Scan for the cell matching the given text and deliver its [x, y] coordinate at center. 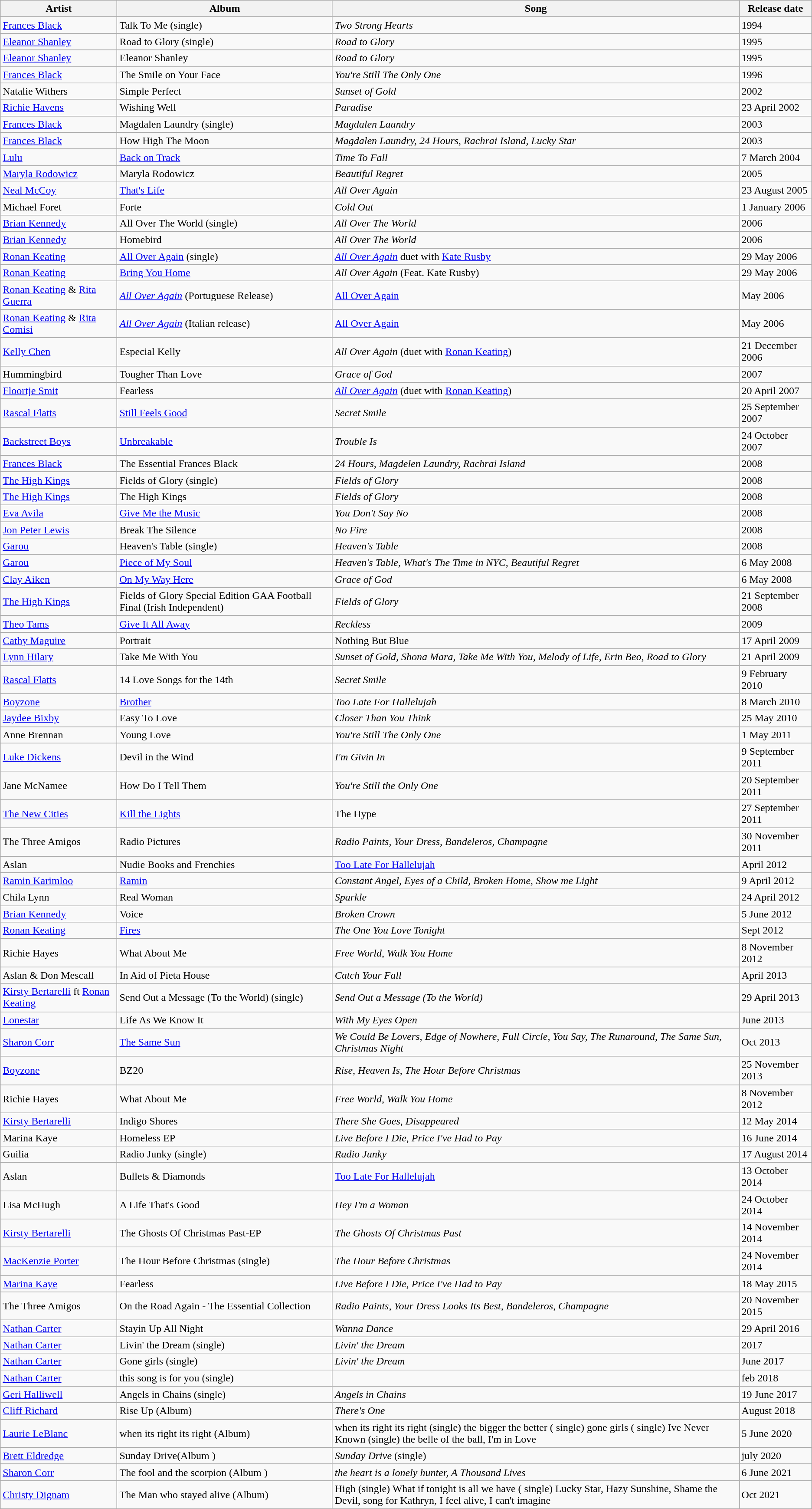
Wishing Well [225, 108]
Lynn Hilary [59, 657]
All Over The World (single) [225, 224]
Take Me With You [225, 657]
25 November 2013 [776, 1070]
Angels in Chains [536, 1394]
29 April 2016 [776, 1328]
Kirsty Bertarelli ft Ronan Keating [59, 997]
Radio Junky [536, 1154]
MacKenzie Porter [59, 1261]
24 Hours, Magdelen Laundry, Rachrai Island [536, 464]
Voice [225, 914]
The Ghosts Of Christmas Past-EP [225, 1233]
Radio Pictures [225, 842]
Radio Paints, Your Dress, Bandeleros, Champagne [536, 842]
Sunset of Gold [536, 91]
Fires [225, 930]
21 April 2009 [776, 657]
9 September 2011 [776, 757]
Especial Kelly [225, 352]
20 November 2015 [776, 1306]
All Over Again (Portuguese Release) [225, 295]
The Smile on Your Face [225, 75]
Guilia [59, 1154]
Homeless EP [225, 1138]
The Ghosts Of Christmas Past [536, 1233]
25 September 2007 [776, 413]
27 September 2011 [776, 813]
14 November 2014 [776, 1233]
The fool and the scorpion (Album ) [225, 1472]
july 2020 [776, 1456]
Backstreet Boys [59, 441]
13 October 2014 [776, 1176]
Gone girls (single) [225, 1361]
2009 [776, 624]
Neal McCoy [59, 190]
Michael Foret [59, 207]
A Life That's Good [225, 1205]
Real Woman [225, 898]
Ramin [225, 881]
Jane McNamee [59, 786]
1996 [776, 75]
2005 [776, 174]
Beautiful Regret [536, 174]
BZ20 [225, 1070]
Sparkle [536, 898]
Sunset of Gold, Shona Mara, Take Me With You, Melody of Life, Erin Beo, Road to Glory [536, 657]
You're Still the Only One [536, 786]
Fields of Glory (single) [225, 480]
All Over Again duet with Kate Rusby [536, 256]
Hey I'm a Woman [536, 1205]
Cliff Richard [59, 1411]
That's Life [225, 190]
Cold Out [536, 207]
17 August 2014 [776, 1154]
Jaydee Bixby [59, 718]
Lisa McHugh [59, 1205]
The Man who stayed alive (Album) [225, 1495]
Talk To Me (single) [225, 25]
With My Eyes Open [536, 1020]
Constant Angel, Eyes of a Child, Broken Home, Show me Light [536, 881]
Kelly Chen [59, 352]
Sunday Drive(Album ) [225, 1456]
17 April 2009 [776, 641]
19 June 2017 [776, 1394]
I'm Givin In [536, 757]
All Over Again (single) [225, 256]
Lonestar [59, 1020]
Release date [776, 9]
Simple Perfect [225, 91]
Clay Aiken [59, 579]
Life As We Know It [225, 1020]
April 2013 [776, 975]
14 Love Songs for the 14th [225, 680]
Give It All Away [225, 624]
April 2012 [776, 864]
Sunday Drive (single) [536, 1456]
Send Out a Message (To the World) [536, 997]
Stayin Up All Night [225, 1328]
Closer Than You Think [536, 718]
The Hour Before Christmas (single) [225, 1261]
Reckless [536, 624]
24 November 2014 [776, 1261]
Brett Eldredge [59, 1456]
How Do I Tell Them [225, 786]
2007 [776, 374]
when its right its right (Album) [225, 1433]
Angels in Chains (single) [225, 1394]
1 May 2011 [776, 735]
The Hype [536, 813]
Ramin Karimloo [59, 881]
Oct 2013 [776, 1042]
23 April 2002 [776, 108]
18 May 2015 [776, 1284]
Portrait [225, 641]
The New Cities [59, 813]
June 2017 [776, 1361]
9 April 2012 [776, 881]
20 September 2011 [776, 786]
Road to Glory (single) [225, 42]
Indigo Shores [225, 1121]
Geri Halliwell [59, 1394]
Paradise [536, 108]
30 November 2011 [776, 842]
the heart is a lonely hunter, A Thousand Lives [536, 1472]
We Could Be Lovers, Edge of Nowhere, Full Circle, You Say, The Runaround, The Same Sun, Christmas Night [536, 1042]
Unbreakable [225, 441]
Broken Crown [536, 914]
Oct 2021 [776, 1495]
6 June 2021 [776, 1472]
Radio Junky (single) [225, 1154]
Song [536, 9]
Magdalen Laundry (single) [225, 124]
Brother [225, 702]
Magdalen Laundry, 24 Hours, Rachrai Island, Lucky Star [536, 141]
23 August 2005 [776, 190]
Lulu [59, 157]
Artist [59, 9]
No Fire [536, 530]
August 2018 [776, 1411]
The One You Love Tonight [536, 930]
Richie Havens [59, 108]
Kill the Lights [225, 813]
Heaven's Table (single) [225, 546]
Magdalen Laundry [536, 124]
Cathy Maguire [59, 641]
Sept 2012 [776, 930]
High (single) What if tonight is all we have ( single) Lucky Star, Hazy Sunshine, Shame the Devil, song for Kathryn, I feel alive, I can't imagine [536, 1495]
You Don't Say No [536, 513]
21 September 2008 [776, 602]
25 May 2010 [776, 718]
Christy Dignam [59, 1495]
Still Feels Good [225, 413]
Young Love [225, 735]
On My Way Here [225, 579]
Bullets & Diamonds [225, 1176]
Nothing But Blue [536, 641]
Album [225, 9]
16 June 2014 [776, 1138]
All Over Again (Feat. Kate Rusby) [536, 273]
Heaven's Table [536, 546]
24 October 2007 [776, 441]
Piece of My Soul [225, 563]
21 December 2006 [776, 352]
20 April 2007 [776, 391]
24 October 2014 [776, 1205]
8 March 2010 [776, 702]
12 May 2014 [776, 1121]
Devil in the Wind [225, 757]
Ronan Keating & Rita Comisi [59, 324]
5 June 2020 [776, 1433]
Jon Peter Lewis [59, 530]
Natalie Withers [59, 91]
29 April 2013 [776, 997]
Luke Dickens [59, 757]
Easy To Love [225, 718]
The Same Sun [225, 1042]
9 February 2010 [776, 680]
when its right its right (single) the bigger the better ( single) gone girls ( single) Ive Never Known (single) the belle of the ball, I'm in Love [536, 1433]
Heaven's Table, What's The Time in NYC, Beautiful Regret [536, 563]
Give Me the Music [225, 513]
Anne Brennan [59, 735]
Time To Fall [536, 157]
There She Goes, Disappeared [536, 1121]
Theo Tams [59, 624]
2002 [776, 91]
Homebird [225, 240]
How High The Moon [225, 141]
On the Road Again - The Essential Collection [225, 1306]
5 June 2012 [776, 914]
There's One [536, 1411]
Rise, Heaven Is, The Hour Before Christmas [536, 1070]
Floortje Smit [59, 391]
Bring You Home [225, 273]
All Over Again (Italian release) [225, 324]
2017 [776, 1345]
feb 2018 [776, 1378]
Aslan & Don Mescall [59, 975]
Trouble Is [536, 441]
The Essential Frances Black [225, 464]
this song is for you (single) [225, 1378]
7 March 2004 [776, 157]
Break The Silence [225, 530]
Send Out a Message (To the World) (single) [225, 997]
June 2013 [776, 1020]
Wanna Dance [536, 1328]
Catch Your Fall [536, 975]
Livin' the Dream (single) [225, 1345]
The Hour Before Christmas [536, 1261]
Forte [225, 207]
In Aid of Pieta House [225, 975]
Radio Paints, Your Dress Looks Its Best, Bandeleros, Champagne [536, 1306]
Laurie LeBlanc [59, 1433]
Tougher Than Love [225, 374]
Nudie Books and Frenchies [225, 864]
Chila Lynn [59, 898]
1 January 2006 [776, 207]
Fields of Glory Special Edition GAA Football Final (Irish Independent) [225, 602]
Eva Avila [59, 513]
Back on Track [225, 157]
Ronan Keating & Rita Guerra [59, 295]
24 April 2012 [776, 898]
Two Strong Hearts [536, 25]
Rise Up (Album) [225, 1411]
1994 [776, 25]
Hummingbird [59, 374]
